Determine the (X, Y) coordinate at the center of the cell enclosing the given text.  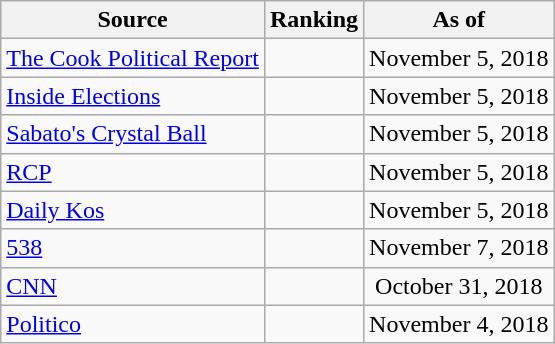
The Cook Political Report (133, 58)
As of (459, 20)
November 7, 2018 (459, 248)
Inside Elections (133, 96)
538 (133, 248)
Daily Kos (133, 210)
RCP (133, 172)
November 4, 2018 (459, 324)
Politico (133, 324)
Ranking (314, 20)
CNN (133, 286)
Sabato's Crystal Ball (133, 134)
October 31, 2018 (459, 286)
Source (133, 20)
